Search for the cell housing the specified text and yield its [X, Y] center coordinate. 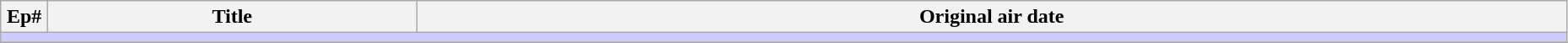
Original air date [992, 17]
Ep# [24, 17]
Title [232, 17]
